From the cell containing the given text, extract its center point as (X, Y) coordinate. 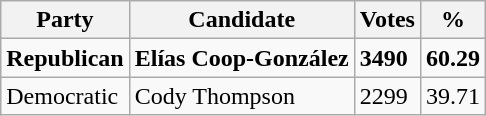
% (452, 20)
Democratic (65, 96)
60.29 (452, 58)
Elías Coop-González (242, 58)
3490 (387, 58)
Candidate (242, 20)
Votes (387, 20)
Cody Thompson (242, 96)
39.71 (452, 96)
2299 (387, 96)
Republican (65, 58)
Party (65, 20)
